Provide the [X, Y] coordinate of the cell's center where the given text is located.  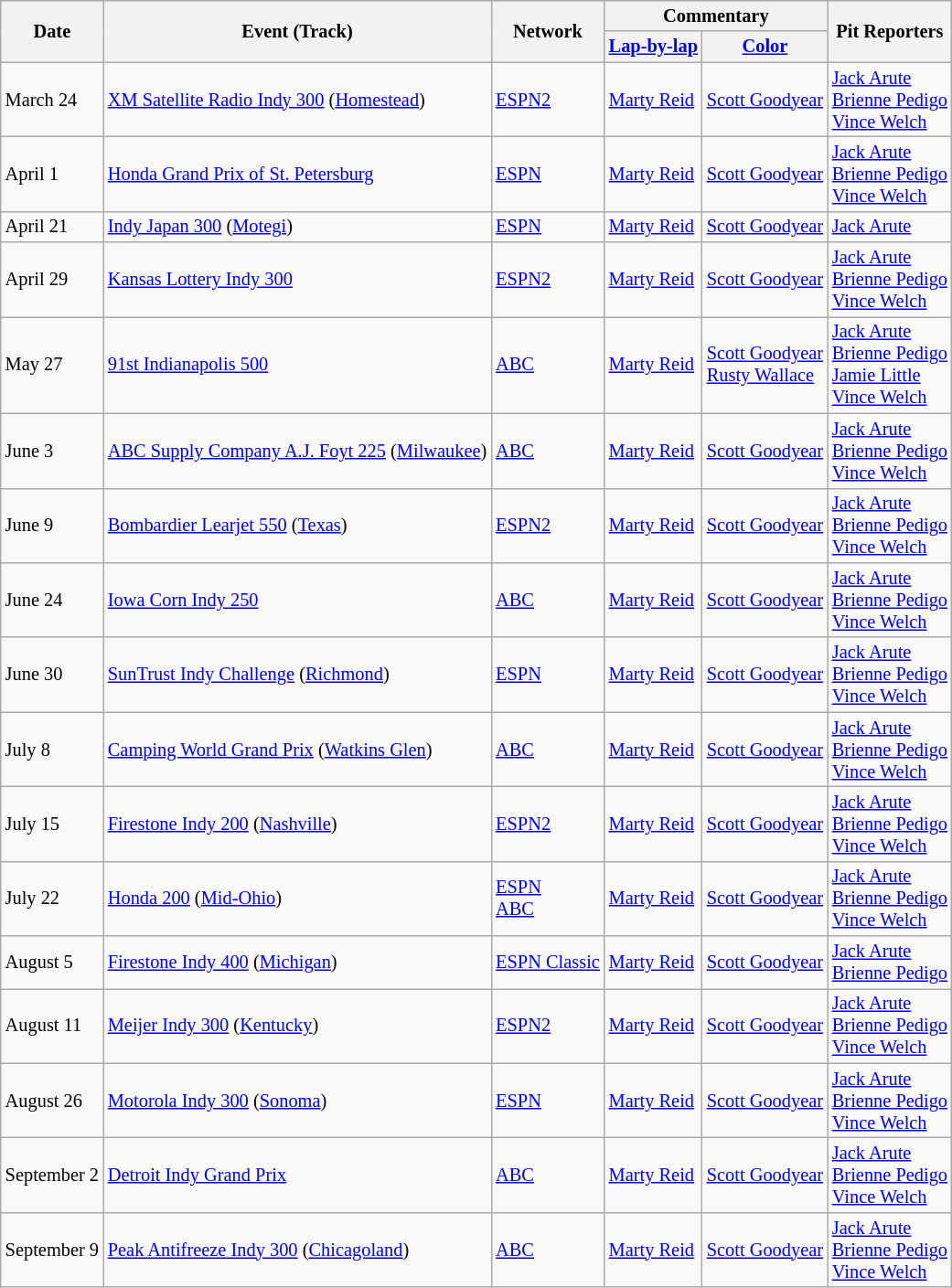
Jack Arute [890, 227]
Event (Track) [297, 31]
July 22 [52, 899]
August 11 [52, 1026]
Commentary [716, 16]
June 24 [52, 600]
Color [765, 47]
March 24 [52, 100]
Indy Japan 300 (Motegi) [297, 227]
September 9 [52, 1250]
August 26 [52, 1101]
May 27 [52, 365]
June 9 [52, 526]
Lap-by-lap [653, 47]
Firestone Indy 400 (Michigan) [297, 963]
Scott GoodyearRusty Wallace [765, 365]
ABC Supply Company A.J. Foyt 225 (Milwaukee) [297, 451]
Honda 200 (Mid-Ohio) [297, 899]
ESPN Classic [548, 963]
Kansas Lottery Indy 300 [297, 280]
Network [548, 31]
ESPNABC [548, 899]
Camping World Grand Prix (Watkins Glen) [297, 750]
Iowa Corn Indy 250 [297, 600]
Detroit Indy Grand Prix [297, 1175]
June 3 [52, 451]
Bombardier Learjet 550 (Texas) [297, 526]
September 2 [52, 1175]
June 30 [52, 675]
XM Satellite Radio Indy 300 (Homestead) [297, 100]
Motorola Indy 300 (Sonoma) [297, 1101]
April 29 [52, 280]
Jack AruteBrienne PedigoJamie LittleVince Welch [890, 365]
July 15 [52, 824]
Jack AruteBrienne Pedigo [890, 963]
August 5 [52, 963]
July 8 [52, 750]
Honda Grand Prix of St. Petersburg [297, 174]
Pit Reporters [890, 31]
SunTrust Indy Challenge (Richmond) [297, 675]
April 1 [52, 174]
91st Indianapolis 500 [297, 365]
Firestone Indy 200 (Nashville) [297, 824]
Peak Antifreeze Indy 300 (Chicagoland) [297, 1250]
April 21 [52, 227]
Meijer Indy 300 (Kentucky) [297, 1026]
Date [52, 31]
